Capture the cell that displays the provided text and extract its [X, Y] central coordinate. 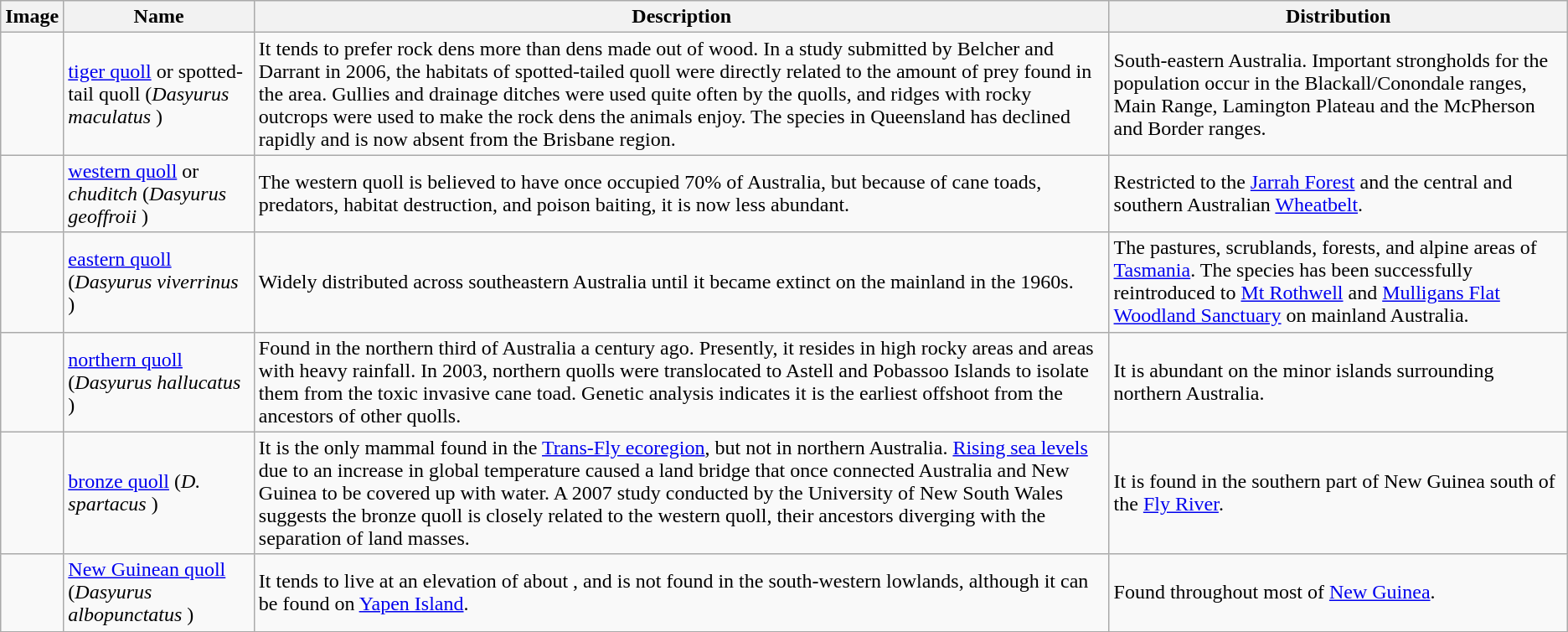
Image [32, 17]
New Guinean quoll (Dasyurus albopunctatus ) [159, 593]
tiger quoll or spotted-tail quoll (Dasyurus maculatus ) [159, 94]
Restricted to the Jarrah Forest and the central and southern Australian Wheatbelt. [1338, 194]
Found throughout most of New Guinea. [1338, 593]
bronze quoll (D. spartacus ) [159, 493]
Widely distributed across southeastern Australia until it became extinct on the mainland in the 1960s. [682, 282]
Description [682, 17]
Distribution [1338, 17]
It tends to live at an elevation of about , and is not found in the south-western lowlands, although it can be found on Yapen Island. [682, 593]
eastern quoll (Dasyurus viverrinus ) [159, 282]
It is found in the southern part of New Guinea south of the Fly River. [1338, 493]
northern quoll (Dasyurus hallucatus ) [159, 382]
It is abundant on the minor islands surrounding northern Australia. [1338, 382]
western quoll or chuditch (Dasyurus geoffroii ) [159, 194]
Name [159, 17]
